Extract the (x, y) coordinate from the center of the cell holding the provided text.  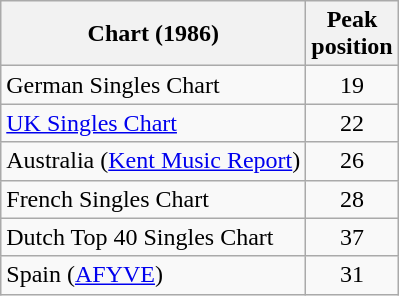
31 (352, 275)
22 (352, 123)
28 (352, 199)
Australia (Kent Music Report) (154, 161)
26 (352, 161)
German Singles Chart (154, 85)
37 (352, 237)
Peakposition (352, 34)
UK Singles Chart (154, 123)
Chart (1986) (154, 34)
French Singles Chart (154, 199)
19 (352, 85)
Spain (AFYVE) (154, 275)
Dutch Top 40 Singles Chart (154, 237)
